Extract the [X, Y] coordinate from the center of the cell holding the provided text.  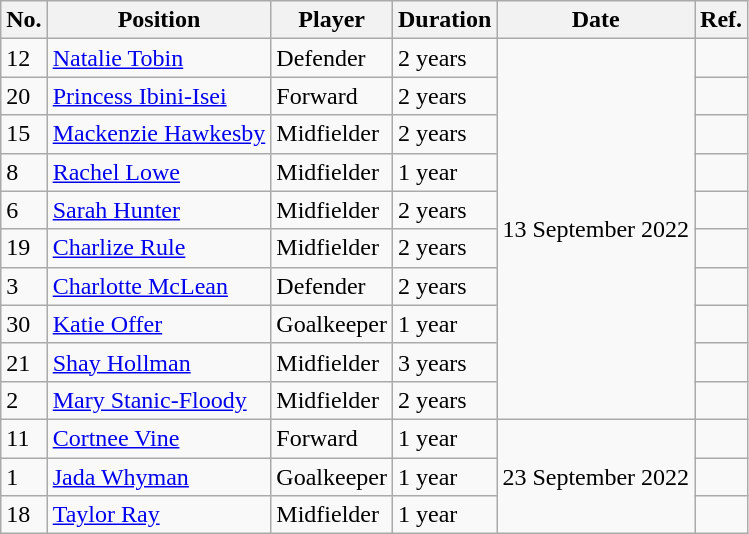
20 [24, 96]
Katie Offer [159, 324]
Charlize Rule [159, 248]
8 [24, 172]
13 September 2022 [596, 230]
No. [24, 20]
30 [24, 324]
Princess Ibini-Isei [159, 96]
18 [24, 515]
3 [24, 286]
11 [24, 438]
Cortnee Vine [159, 438]
Charlotte McLean [159, 286]
15 [24, 134]
Duration [444, 20]
Ref. [722, 20]
Taylor Ray [159, 515]
6 [24, 210]
Shay Hollman [159, 362]
Jada Whyman [159, 477]
1 [24, 477]
Player [332, 20]
19 [24, 248]
Rachel Lowe [159, 172]
23 September 2022 [596, 476]
Mackenzie Hawkesby [159, 134]
Position [159, 20]
21 [24, 362]
Sarah Hunter [159, 210]
Date [596, 20]
Mary Stanic-Floody [159, 400]
2 [24, 400]
Natalie Tobin [159, 58]
12 [24, 58]
3 years [444, 362]
